Locate the cell with the specified text and output its (x, y) center coordinate. 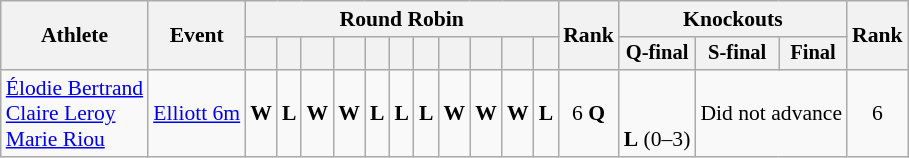
6 (878, 114)
Elliott 6m (196, 114)
6 Q (588, 114)
S-final (737, 54)
Knockouts (733, 19)
L (0–3) (658, 114)
Event (196, 36)
Élodie BertrandClaire LeroyMarie Riou (74, 114)
Did not advance (771, 114)
Final (813, 54)
Round Robin (402, 19)
Athlete (74, 36)
Q-final (658, 54)
